From the cell containing the given text, extract its center point as (x, y) coordinate. 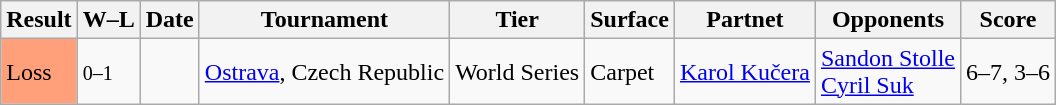
Opponents (888, 20)
Sandon Stolle Cyril Suk (888, 72)
6–7, 3–6 (1008, 72)
Surface (630, 20)
Ostrava, Czech Republic (324, 72)
W–L (108, 20)
Score (1008, 20)
Result (39, 20)
Date (170, 20)
Partnet (744, 20)
Tier (518, 20)
Carpet (630, 72)
World Series (518, 72)
Loss (39, 72)
Tournament (324, 20)
Karol Kučera (744, 72)
0–1 (108, 72)
